Return (x, y) of the center of cell containing provided text 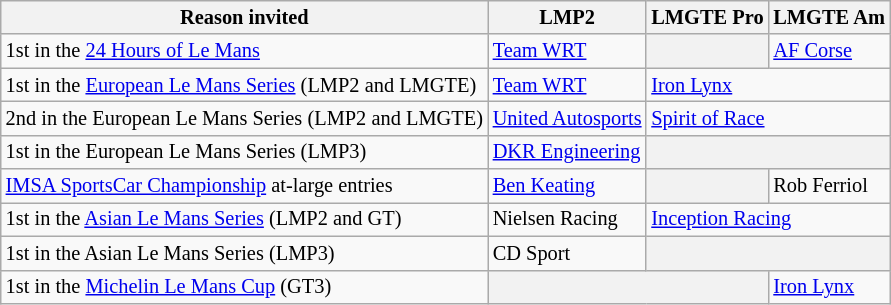
LMGTE Am (828, 17)
1st in the Asian Le Mans Series (LMP3) (244, 253)
Reason invited (244, 17)
Nielsen Racing (568, 219)
Ben Keating (568, 186)
LMP2 (568, 17)
Inception Racing (768, 219)
2nd in the European Le Mans Series (LMP2 and LMGTE) (244, 118)
AF Corse (828, 51)
IMSA SportsCar Championship at-large entries (244, 186)
1st in the European Le Mans Series (LMP3) (244, 152)
1st in the European Le Mans Series (LMP2 and LMGTE) (244, 85)
United Autosports (568, 118)
1st in the Asian Le Mans Series (LMP2 and GT) (244, 219)
LMGTE Pro (707, 17)
DKR Engineering (568, 152)
Rob Ferriol (828, 186)
Spirit of Race (768, 118)
CD Sport (568, 253)
1st in the 24 Hours of Le Mans (244, 51)
1st in the Michelin Le Mans Cup (GT3) (244, 287)
